From the cell containing the given text, extract its center point as [X, Y] coordinate. 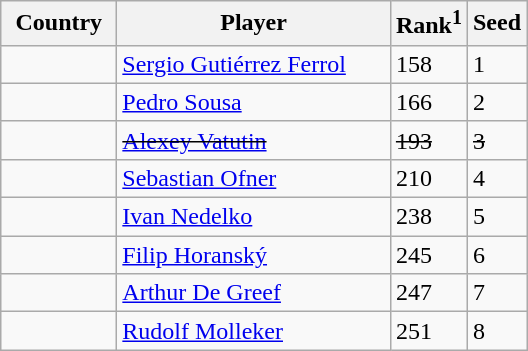
158 [428, 64]
8 [496, 331]
166 [428, 102]
1 [496, 64]
251 [428, 331]
247 [428, 293]
Alexey Vatutin [254, 140]
193 [428, 140]
245 [428, 255]
6 [496, 255]
Arthur De Greef [254, 293]
238 [428, 217]
Country [59, 24]
Rudolf Molleker [254, 331]
Sergio Gutiérrez Ferrol [254, 64]
Pedro Sousa [254, 102]
Player [254, 24]
210 [428, 178]
Seed [496, 24]
Sebastian Ofner [254, 178]
Ivan Nedelko [254, 217]
Rank1 [428, 24]
2 [496, 102]
5 [496, 217]
Filip Horanský [254, 255]
4 [496, 178]
3 [496, 140]
7 [496, 293]
